Determine the [x, y] coordinate at the center of the cell enclosing the given text.  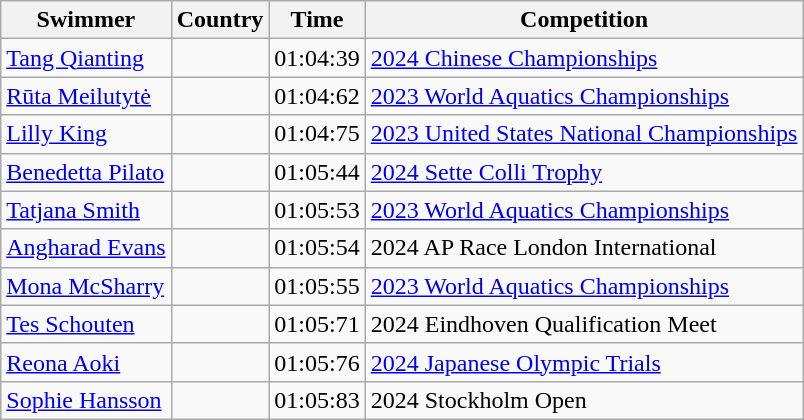
2023 United States National Championships [584, 134]
Angharad Evans [86, 248]
01:05:83 [317, 400]
2024 AP Race London International [584, 248]
2024 Japanese Olympic Trials [584, 362]
01:05:54 [317, 248]
Time [317, 20]
2024 Stockholm Open [584, 400]
Rūta Meilutytė [86, 96]
2024 Eindhoven Qualification Meet [584, 324]
2024 Chinese Championships [584, 58]
Tang Qianting [86, 58]
01:05:44 [317, 172]
Competition [584, 20]
Lilly King [86, 134]
01:05:76 [317, 362]
01:04:62 [317, 96]
Country [220, 20]
01:04:39 [317, 58]
01:05:71 [317, 324]
Tes Schouten [86, 324]
2024 Sette Colli Trophy [584, 172]
Swimmer [86, 20]
Tatjana Smith [86, 210]
Sophie Hansson [86, 400]
01:05:53 [317, 210]
01:04:75 [317, 134]
01:05:55 [317, 286]
Mona McSharry [86, 286]
Reona Aoki [86, 362]
Benedetta Pilato [86, 172]
